Find where the given text appears and provide that cell's center as (X, Y) coordinate. 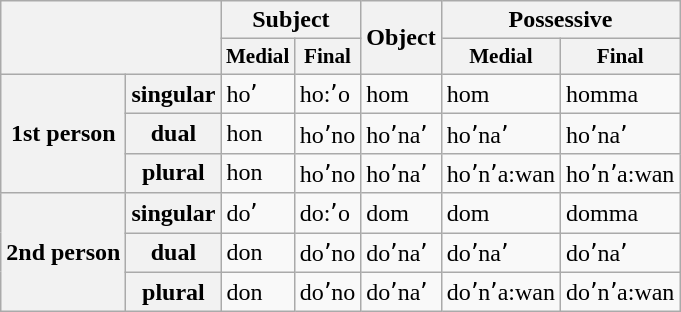
Subject (291, 20)
doʼ (258, 213)
do:ʼo (328, 213)
1st person (64, 134)
Possessive (560, 20)
Object (401, 38)
domma (620, 213)
2nd person (64, 252)
homma (620, 94)
ho:ʼo (328, 94)
hoʼ (258, 94)
